From the cell containing the given text, extract its center point as [X, Y] coordinate. 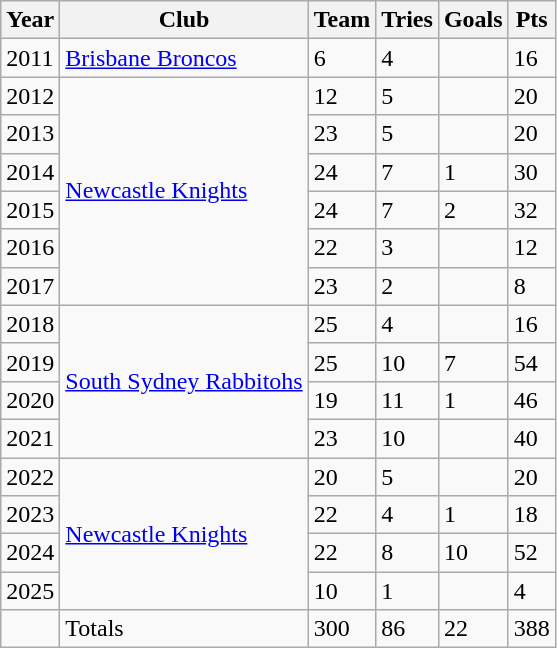
11 [408, 400]
2020 [30, 400]
2022 [30, 477]
2014 [30, 172]
Team [342, 20]
30 [532, 172]
2016 [30, 248]
2013 [30, 134]
2021 [30, 438]
2023 [30, 515]
2024 [30, 553]
2017 [30, 286]
3 [408, 248]
2019 [30, 362]
South Sydney Rabbitohs [184, 381]
2015 [30, 210]
54 [532, 362]
Brisbane Broncos [184, 58]
86 [408, 629]
46 [532, 400]
2018 [30, 324]
Club [184, 20]
32 [532, 210]
Tries [408, 20]
Pts [532, 20]
18 [532, 515]
19 [342, 400]
300 [342, 629]
Year [30, 20]
2025 [30, 591]
2011 [30, 58]
40 [532, 438]
52 [532, 553]
Goals [473, 20]
Totals [184, 629]
6 [342, 58]
2012 [30, 96]
388 [532, 629]
